Scan for the cell matching the given text and deliver its (X, Y) coordinate at center. 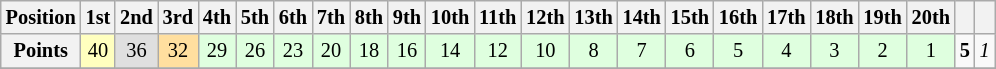
10th (450, 17)
7 (642, 51)
7th (331, 17)
8th (369, 17)
16th (738, 17)
20 (331, 51)
4th (217, 17)
6 (690, 51)
29 (217, 51)
3rd (178, 17)
26 (255, 51)
16 (407, 51)
36 (136, 51)
15th (690, 17)
12 (498, 51)
32 (178, 51)
5th (255, 17)
Position (41, 17)
Points (41, 51)
2nd (136, 17)
9th (407, 17)
4 (786, 51)
8 (593, 51)
14th (642, 17)
18th (834, 17)
23 (293, 51)
14 (450, 51)
18 (369, 51)
13th (593, 17)
11th (498, 17)
19th (883, 17)
1st (98, 17)
12th (545, 17)
17th (786, 17)
40 (98, 51)
10 (545, 51)
20th (931, 17)
6th (293, 17)
2 (883, 51)
3 (834, 51)
